Find where the given text appears and provide that cell's center as [x, y] coordinate. 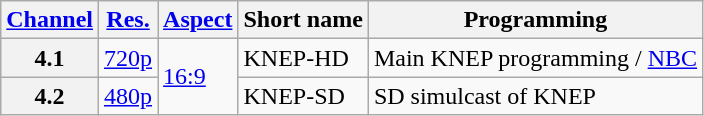
Channel [50, 20]
KNEP-HD [303, 58]
4.1 [50, 58]
16:9 [198, 77]
4.2 [50, 96]
Main KNEP programming / NBC [535, 58]
KNEP-SD [303, 96]
SD simulcast of KNEP [535, 96]
Res. [128, 20]
Aspect [198, 20]
480p [128, 96]
720p [128, 58]
Short name [303, 20]
Programming [535, 20]
